Search for the cell housing the specified text and yield its [x, y] center coordinate. 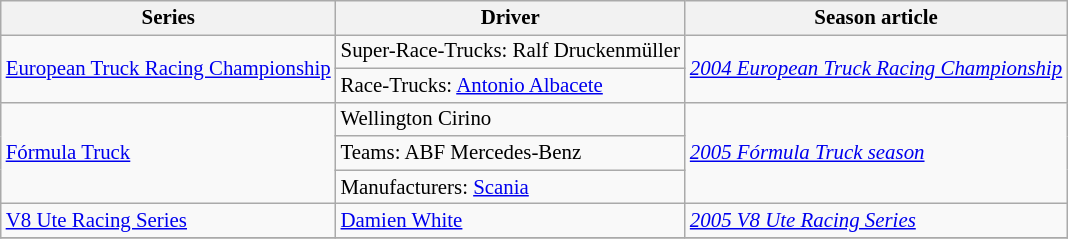
Wellington Cirino [510, 119]
Series [168, 18]
Season article [876, 18]
Manufacturers: Scania [510, 187]
Race-Trucks: Antonio Albacete [510, 85]
Driver [510, 18]
2004 European Truck Racing Championship [876, 68]
Fórmula Truck [168, 153]
V8 Ute Racing Series [168, 221]
Super-Race-Trucks: Ralf Druckenmüller [510, 51]
Teams: ABF Mercedes-Benz [510, 153]
European Truck Racing Championship [168, 68]
2005 V8 Ute Racing Series [876, 221]
Damien White [510, 221]
2005 Fórmula Truck season [876, 153]
